Output the [x, y] coordinate of the center of the cell containing the given text.  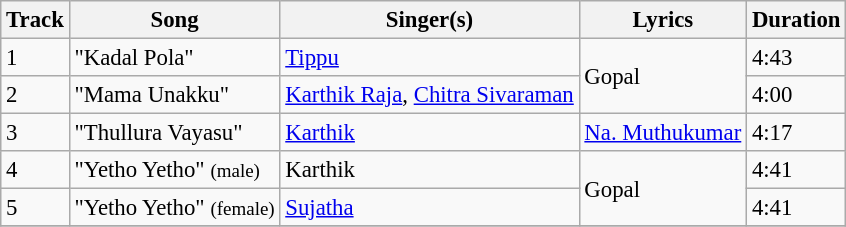
3 [35, 133]
Na. Muthukumar [663, 133]
Tippu [430, 58]
Lyrics [663, 20]
5 [35, 208]
"Mama Unakku" [174, 95]
4:43 [796, 58]
Song [174, 20]
Karthik Raja, Chitra Sivaraman [430, 95]
Sujatha [430, 208]
4 [35, 170]
"Kadal Pola" [174, 58]
"Yetho Yetho" (female) [174, 208]
2 [35, 95]
Duration [796, 20]
Singer(s) [430, 20]
Track [35, 20]
4:00 [796, 95]
"Thullura Vayasu" [174, 133]
"Yetho Yetho" (male) [174, 170]
4:17 [796, 133]
1 [35, 58]
